Find where the given text appears and provide that cell's center as [X, Y] coordinate. 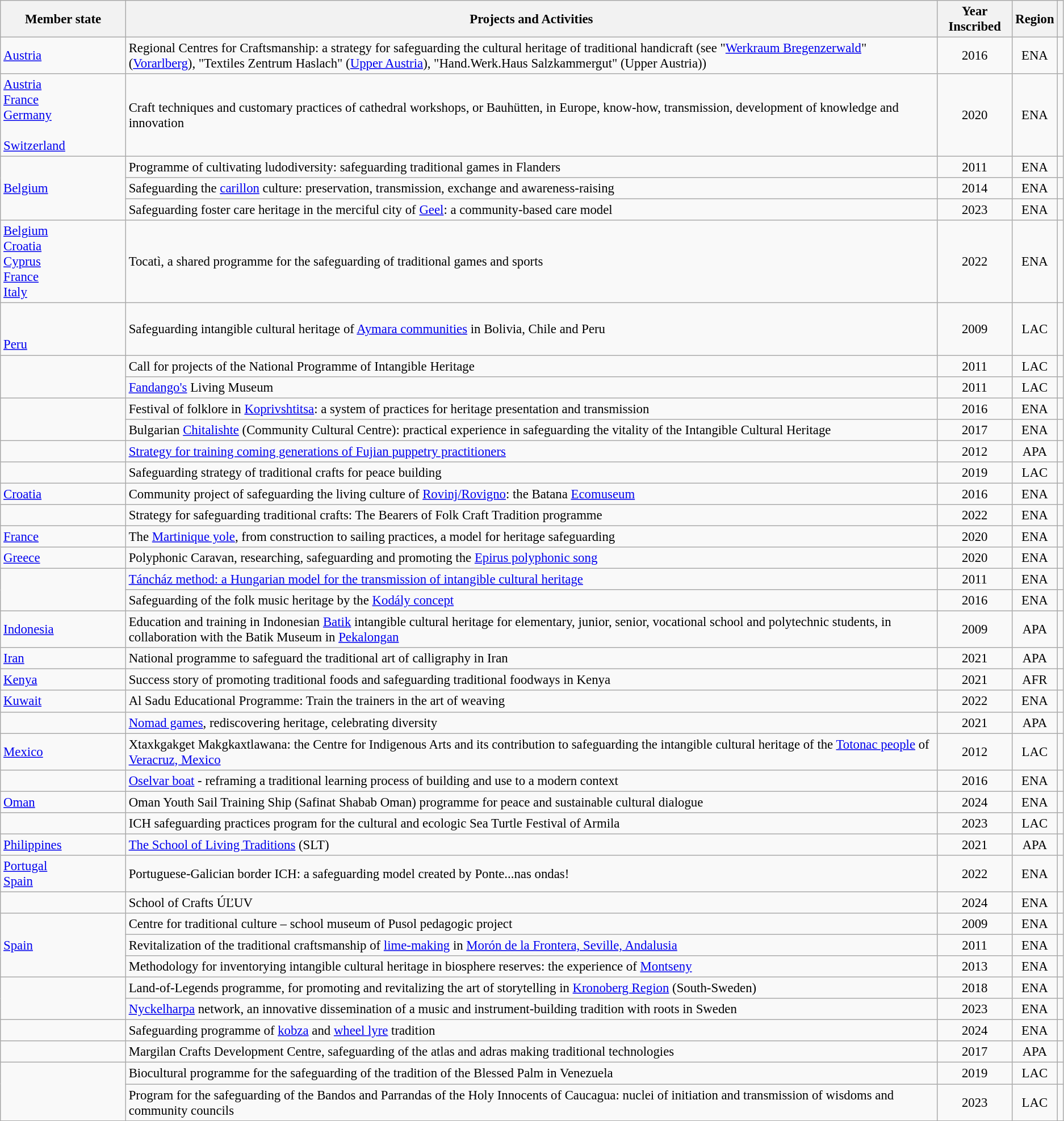
Land-of-Legends programme, for promoting and revitalizing the art of storytelling in Kronoberg Region (South-Sweden) [531, 988]
AFR [1034, 680]
Kuwait [64, 701]
Austria France Germany Switzerland [64, 115]
Region [1034, 19]
Year Inscribed [974, 19]
Táncház method: a Hungarian model for the transmission of intangible cultural heritage [531, 579]
Oman Youth Sail Training Ship (Safinat Shabab Oman) programme for peace and sustainable cultural dialogue [531, 802]
Revitalization of the traditional craftsmanship of lime-making in Morón de la Frontera, Seville, Andalusia [531, 945]
Tocatì, a shared programme for the safeguarding of traditional games and sports [531, 262]
Spain [64, 946]
Bulgarian Chitalishte (Community Cultural Centre): practical experience in safeguarding the vitality of the Intangible Cultural Heritage [531, 430]
Safeguarding intangible cultural heritage of Aymara communities in Bolivia, Chile and Peru [531, 329]
Mexico [64, 751]
The Martinique yole, from construction to sailing practices, a model for heritage safeguarding [531, 536]
The School of Living Traditions (SLT) [531, 845]
Greece [64, 558]
Programme of cultivating ludodiversity: safeguarding traditional games in Flanders [531, 167]
Safeguarding of the folk music heritage by the Kodály concept [531, 601]
2014 [974, 188]
Fandango's Living Museum [531, 387]
School of Crafts ÚĽUV [531, 902]
Al Sadu Educational Programme: Train the trainers in the art of weaving [531, 701]
Safeguarding foster care heritage in the merciful city of Geel: a community-based care model [531, 210]
Polyphonic Caravan, researching, safeguarding and promoting the Epirus polyphonic song [531, 558]
Oselvar boat - reframing a traditional learning process of building and use to a modern context [531, 780]
Festival of folklore in Koprivshtitsa: a system of practices for heritage presentation and transmission [531, 409]
Community project of safeguarding the living culture of Rovinj/Rovigno: the Batana Ecomuseum [531, 494]
Safeguarding strategy of traditional crafts for peace building [531, 472]
Philippines [64, 845]
Strategy for safeguarding traditional crafts: The Bearers of Folk Craft Tradition programme [531, 515]
National programme to safeguard the traditional art of calligraphy in Iran [531, 658]
Strategy for training coming generations of Fujian puppetry practitioners [531, 451]
Belgium [64, 188]
Biocultural programme for the safeguarding of the tradition of the Blessed Palm in Venezuela [531, 1073]
Belgium Croatia Cyprus France Italy [64, 262]
Projects and Activities [531, 19]
France [64, 536]
Member state [64, 19]
Oman [64, 802]
Kenya [64, 680]
Austria [64, 56]
Call for projects of the National Programme of Intangible Heritage [531, 366]
Indonesia [64, 630]
Portugal Spain [64, 874]
Peru [64, 329]
Margilan Crafts Development Centre, safeguarding of the atlas and adras making traditional technologies [531, 1052]
Nyckelharpa network, an innovative dissemination of a music and instrument-building tradition with roots in Sweden [531, 1009]
Nomad games, rediscovering heritage, celebrating diversity [531, 723]
ICH safeguarding practices program for the cultural and ecologic Sea Turtle Festival of Armila [531, 823]
Methodology for inventorying intangible cultural heritage in biosphere reserves: the experience of Montseny [531, 967]
Safeguarding programme of kobza and wheel lyre tradition [531, 1031]
Safeguarding the carillon culture: preservation, transmission, exchange and awareness-raising [531, 188]
Iran [64, 658]
2013 [974, 967]
Success story of promoting traditional foods and safeguarding traditional foodways in Kenya [531, 680]
Portuguese-Galician border ICH: a safeguarding model created by Ponte...nas ondas! [531, 874]
Centre for traditional culture – school museum of Pusol pedagogic project [531, 924]
Croatia [64, 494]
2018 [974, 988]
